Extract the (X, Y) coordinate from the center of the cell holding the provided text.  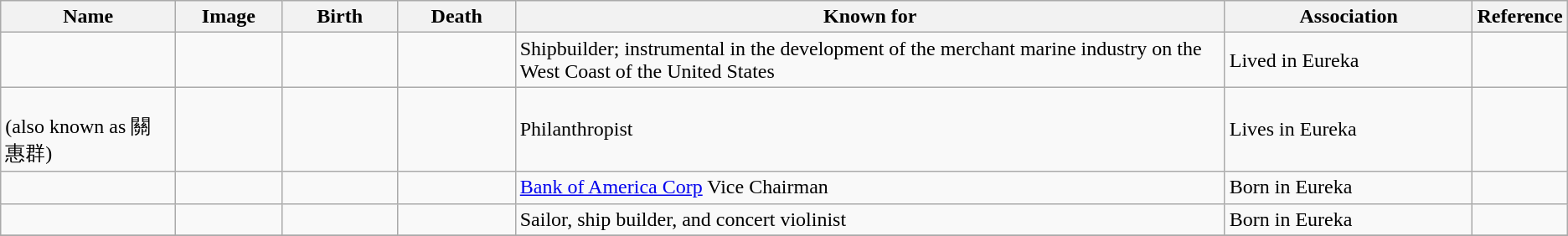
Birth (340, 17)
Death (456, 17)
Image (229, 17)
Bank of America Corp Vice Chairman (869, 187)
Lived in Eureka (1349, 60)
Lives in Eureka (1349, 129)
Known for (869, 17)
Association (1349, 17)
Shipbuilder; instrumental in the development of the merchant marine industry on the West Coast of the United States (869, 60)
Sailor, ship builder, and concert violinist (869, 219)
Philanthropist (869, 129)
(also known as 關惠群) (89, 129)
Reference (1519, 17)
Name (89, 17)
